Output the (X, Y) coordinate of the center of the cell containing the given text.  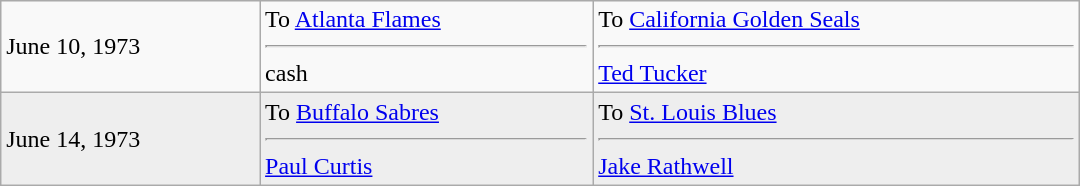
To St. Louis BluesJake Rathwell (836, 139)
June 10, 1973 (130, 47)
To Atlanta Flamescash (426, 47)
June 14, 1973 (130, 139)
To California Golden SealsTed Tucker (836, 47)
To Buffalo SabresPaul Curtis (426, 139)
